Output the (x, y) coordinate of the center of the cell containing the given text.  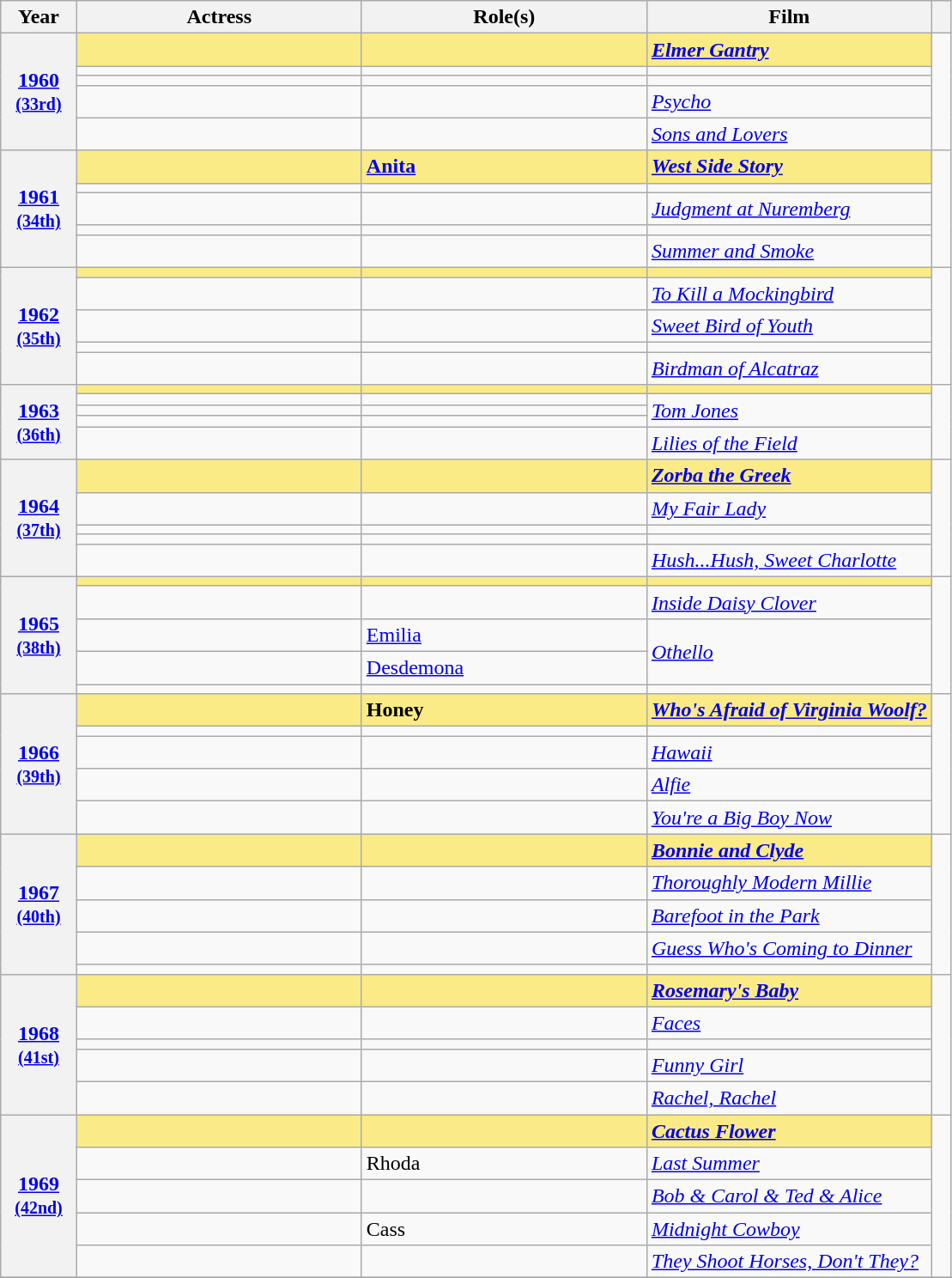
Anita (504, 167)
Bob & Carol & Ted & Alice (789, 1196)
Barefoot in the Park (789, 916)
My Fair Lady (789, 508)
Rosemary's Baby (789, 990)
Tom Jones (789, 411)
Cass (504, 1229)
1969 (42nd) (39, 1196)
Cactus Flower (789, 1131)
Elmer Gantry (789, 50)
Lilies of the Field (789, 443)
West Side Story (789, 167)
They Shoot Horses, Don't They? (789, 1262)
Zorba the Greek (789, 476)
Desdemona (504, 667)
1968 (41st) (39, 1044)
Hush...Hush, Sweet Charlotte (789, 560)
1964 (37th) (39, 518)
Rhoda (504, 1164)
Who's Afraid of Virginia Woolf? (789, 710)
Last Summer (789, 1164)
To Kill a Mockingbird (789, 293)
Alfie (789, 785)
Birdman of Alcatraz (789, 368)
Midnight Cowboy (789, 1229)
Summer and Smoke (789, 251)
You're a Big Boy Now (789, 818)
1963 (36th) (39, 423)
Emilia (504, 635)
Actress (219, 17)
1960 (33rd) (39, 92)
Guess Who's Coming to Dinner (789, 948)
Othello (789, 651)
Funny Girl (789, 1065)
1965 (38th) (39, 635)
Bonnie and Clyde (789, 850)
Inside Daisy Clover (789, 602)
Role(s) (504, 17)
Year (39, 17)
Hawaii (789, 752)
Thoroughly Modern Millie (789, 883)
Film (789, 17)
1961 (34th) (39, 209)
Sweet Bird of Youth (789, 326)
Judgment at Nuremberg (789, 209)
1966 (39th) (39, 764)
Sons and Lovers (789, 134)
Psycho (789, 101)
Faces (789, 1023)
Honey (504, 710)
Rachel, Rachel (789, 1098)
1967 (40th) (39, 904)
1962 (35th) (39, 326)
